Provide the [x, y] coordinate of the cell's center where the given text is located.  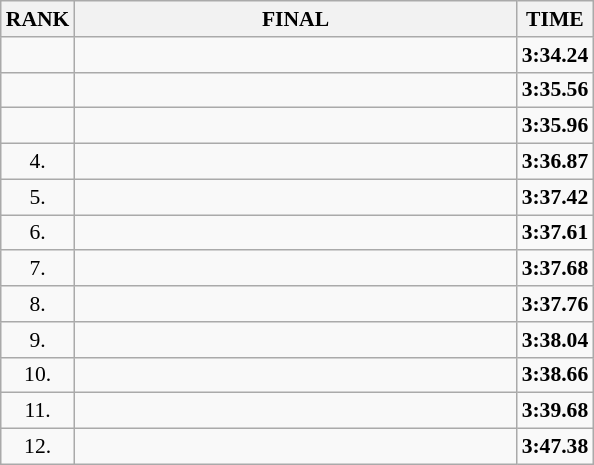
8. [38, 304]
3:34.24 [556, 55]
5. [38, 197]
3:35.56 [556, 90]
7. [38, 269]
3:37.68 [556, 269]
3:36.87 [556, 162]
3:37.42 [556, 197]
3:35.96 [556, 126]
3:37.76 [556, 304]
6. [38, 233]
3:47.38 [556, 447]
12. [38, 447]
3:39.68 [556, 411]
11. [38, 411]
10. [38, 375]
4. [38, 162]
3:38.04 [556, 340]
TIME [556, 19]
3:38.66 [556, 375]
9. [38, 340]
RANK [38, 19]
3:37.61 [556, 233]
FINAL [295, 19]
